For the text-containing cell, return its midpoint in [X, Y] coordinate format. 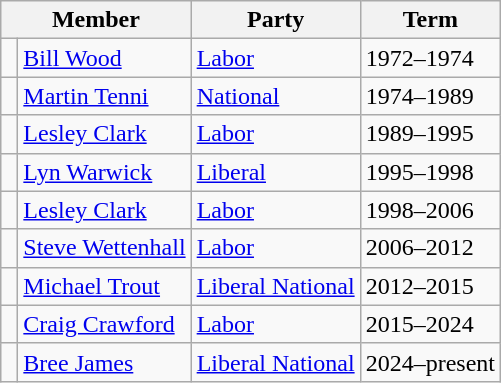
Party [276, 20]
Craig Crawford [104, 324]
Member [96, 20]
1995–1998 [430, 172]
Bill Wood [104, 58]
Martin Tenni [104, 96]
Term [430, 20]
1974–1989 [430, 96]
Bree James [104, 362]
2006–2012 [430, 248]
1972–1974 [430, 58]
Michael Trout [104, 286]
Lyn Warwick [104, 172]
Steve Wettenhall [104, 248]
2015–2024 [430, 324]
1998–2006 [430, 210]
National [276, 96]
1989–1995 [430, 134]
2012–2015 [430, 286]
Liberal [276, 172]
2024–present [430, 362]
